Return the (X, Y) coordinate for the center point of the cell that contains the specified text.  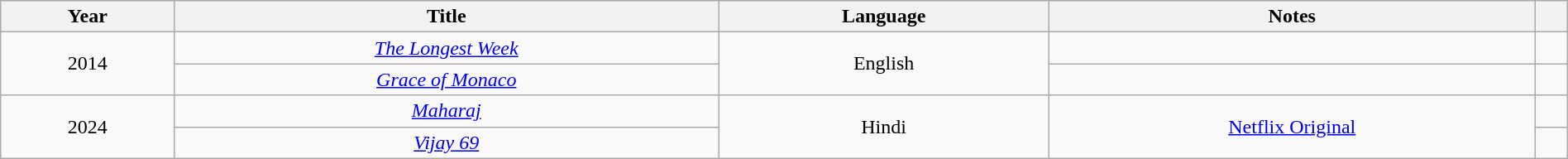
2014 (88, 64)
Maharaj (447, 111)
Netflix Original (1292, 127)
Vijay 69 (447, 142)
The Longest Week (447, 48)
Hindi (884, 127)
Title (447, 17)
Grace of Monaco (447, 79)
Language (884, 17)
Year (88, 17)
2024 (88, 127)
English (884, 64)
Notes (1292, 17)
